For the text-containing cell, return its midpoint in [x, y] coordinate format. 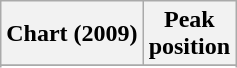
Chart (2009) [72, 34]
Peakposition [189, 34]
